Output the [X, Y] coordinate of the center of the cell containing the given text.  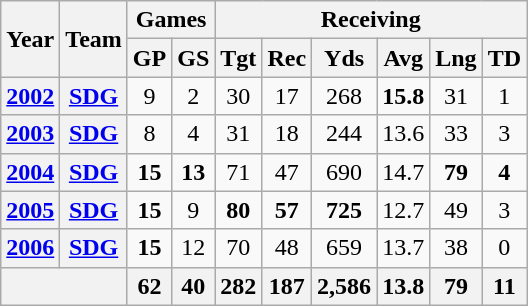
Team [94, 39]
2,586 [344, 286]
GS [194, 58]
14.7 [404, 172]
Receiving [371, 20]
690 [344, 172]
12 [194, 248]
2 [194, 96]
40 [194, 286]
TD [504, 58]
15.8 [404, 96]
2005 [30, 210]
268 [344, 96]
Games [170, 20]
Lng [456, 58]
71 [238, 172]
57 [287, 210]
8 [149, 134]
18 [287, 134]
2006 [30, 248]
12.7 [404, 210]
13.7 [404, 248]
13.6 [404, 134]
725 [344, 210]
Tgt [238, 58]
2003 [30, 134]
47 [287, 172]
Avg [404, 58]
1 [504, 96]
Year [30, 39]
33 [456, 134]
13.8 [404, 286]
62 [149, 286]
244 [344, 134]
2004 [30, 172]
282 [238, 286]
38 [456, 248]
80 [238, 210]
17 [287, 96]
659 [344, 248]
187 [287, 286]
30 [238, 96]
Rec [287, 58]
70 [238, 248]
0 [504, 248]
49 [456, 210]
GP [149, 58]
48 [287, 248]
Yds [344, 58]
2002 [30, 96]
13 [194, 172]
11 [504, 286]
